Return the [X, Y] coordinate for the center point of the cell that contains the specified text.  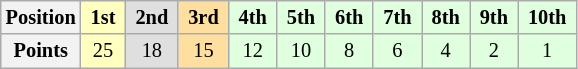
8th [446, 17]
2nd [152, 17]
1 [547, 51]
Points [41, 51]
5th [301, 17]
1st [104, 17]
7th [397, 17]
3rd [203, 17]
Position [41, 17]
6 [397, 51]
10 [301, 51]
12 [253, 51]
4th [253, 17]
25 [104, 51]
18 [152, 51]
6th [349, 17]
10th [547, 17]
2 [494, 51]
9th [494, 17]
4 [446, 51]
8 [349, 51]
15 [203, 51]
